Output the [X, Y] coordinate of the center of the cell containing the given text.  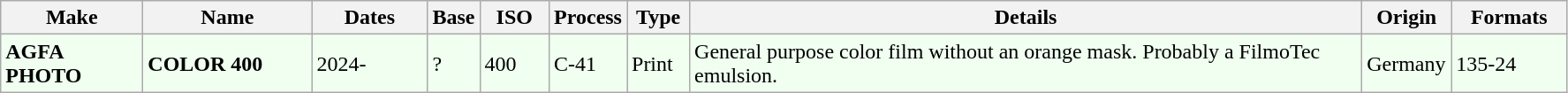
General purpose color film without an orange mask. Probably a FilmoTec emulsion. [1026, 64]
Base [454, 18]
C-41 [588, 64]
Make [72, 18]
ISO [514, 18]
Type [659, 18]
Print [659, 64]
? [454, 64]
Process [588, 18]
Formats [1509, 18]
Origin [1406, 18]
Name [228, 18]
Germany [1406, 64]
135-24 [1509, 64]
2024- [369, 64]
AGFA PHOTO [72, 64]
Details [1026, 18]
Dates [369, 18]
COLOR 400 [228, 64]
400 [514, 64]
